Find where the given text appears and provide that cell's center as [X, Y] coordinate. 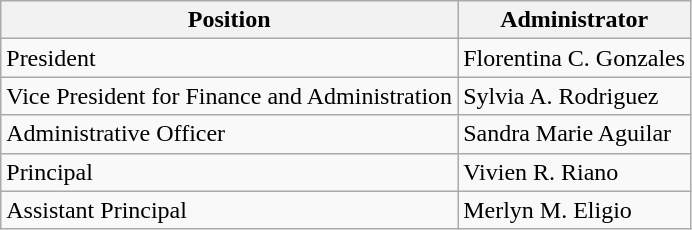
Administrative Officer [230, 134]
Florentina C. Gonzales [574, 58]
Vice President for Finance and Administration [230, 96]
Vivien R. Riano [574, 172]
Principal [230, 172]
Assistant Principal [230, 210]
Sandra Marie Aguilar [574, 134]
Position [230, 20]
President [230, 58]
Administrator [574, 20]
Merlyn M. Eligio [574, 210]
Sylvia A. Rodriguez [574, 96]
